Determine the (X, Y) coordinate at the center of the cell enclosing the given text.  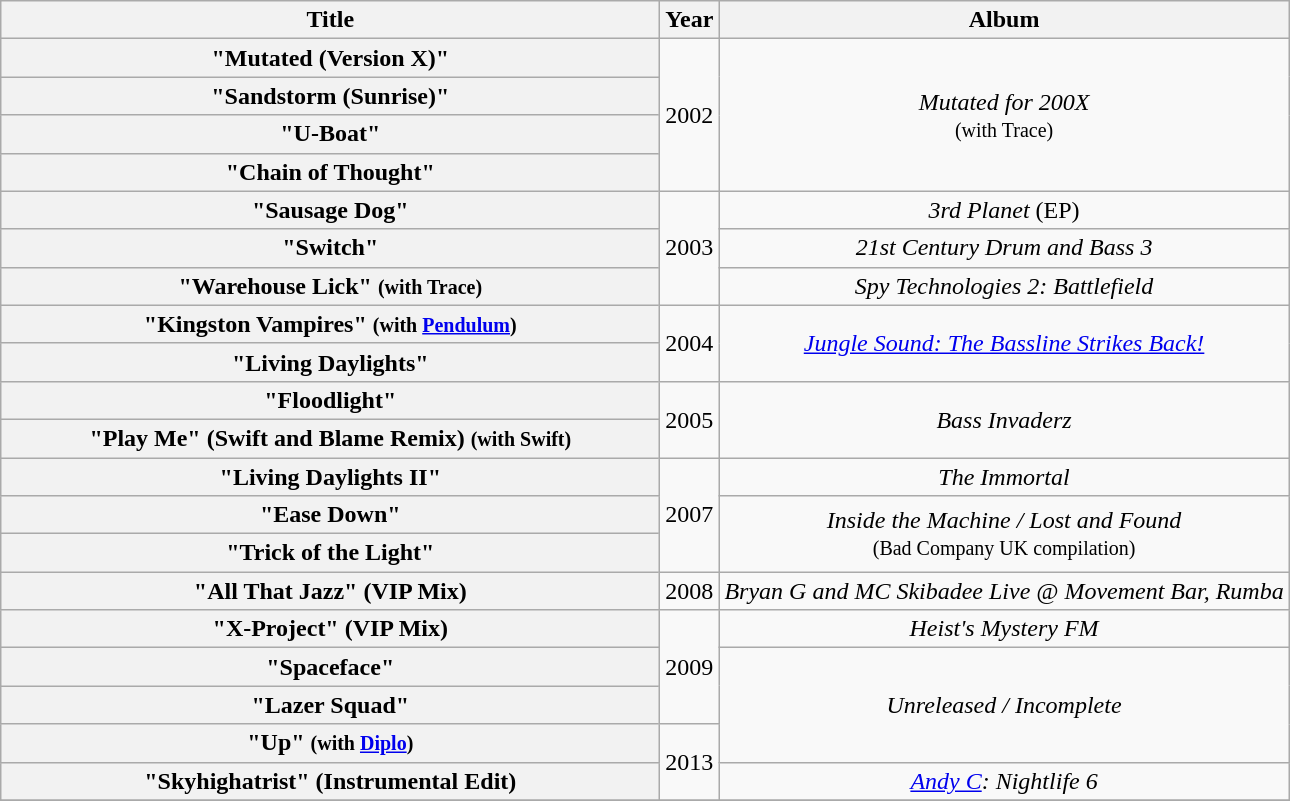
"Ease Down" (330, 515)
"Skyhighatrist" (Instrumental Edit) (330, 781)
"Living Daylights II" (330, 477)
"Play Me" (Swift and Blame Remix) (with Swift) (330, 438)
"Kingston Vampires" (with Pendulum) (330, 324)
"Mutated (Version X)" (330, 58)
2008 (690, 591)
"X-Project" (VIP Mix) (330, 629)
Bass Invaderz (1004, 419)
"Warehouse Lick" (with Trace) (330, 286)
"Sandstorm (Sunrise)" (330, 96)
2007 (690, 515)
"Floodlight" (330, 400)
Bryan G and MC Skibadee Live @ Movement Bar, Rumba (1004, 591)
"Sausage Dog" (330, 210)
3rd Planet (EP) (1004, 210)
Jungle Sound: The Bassline Strikes Back! (1004, 343)
"Living Daylights" (330, 362)
2003 (690, 248)
2013 (690, 762)
"Up" (with Diplo) (330, 743)
Andy C: Nightlife 6 (1004, 781)
Album (1004, 20)
Heist's Mystery FM (1004, 629)
Title (330, 20)
Unreleased / Incomplete (1004, 705)
21st Century Drum and Bass 3 (1004, 248)
2009 (690, 667)
Mutated for 200X(with Trace) (1004, 115)
"U-Boat" (330, 134)
2005 (690, 419)
"Spaceface" (330, 667)
Spy Technologies 2: Battlefield (1004, 286)
"Chain of Thought" (330, 172)
2002 (690, 115)
"Lazer Squad" (330, 705)
"All That Jazz" (VIP Mix) (330, 591)
"Trick of the Light" (330, 553)
"Switch" (330, 248)
2004 (690, 343)
Inside the Machine / Lost and Found(Bad Company UK compilation) (1004, 534)
Year (690, 20)
The Immortal (1004, 477)
